Determine the [X, Y] coordinate at the center of the cell enclosing the given text.  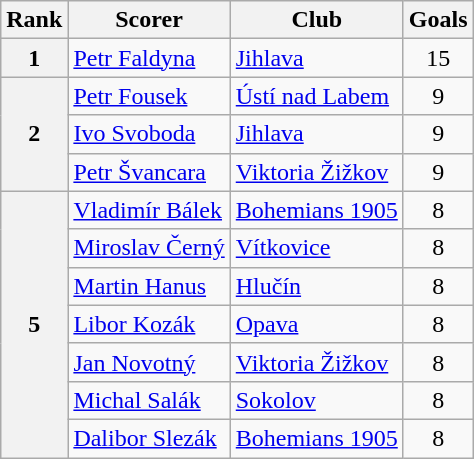
Hlučín [316, 286]
Sokolov [316, 400]
Opava [316, 324]
Ivo Svoboda [149, 134]
Ústí nad Labem [316, 96]
Jan Novotný [149, 362]
Petr Faldyna [149, 58]
15 [438, 58]
Petr Švancara [149, 172]
Michal Salák [149, 400]
Petr Fousek [149, 96]
Vítkovice [316, 248]
1 [34, 58]
2 [34, 134]
Club [316, 20]
Dalibor Slezák [149, 438]
Rank [34, 20]
Vladimír Bálek [149, 210]
Libor Kozák [149, 324]
Goals [438, 20]
Miroslav Černý [149, 248]
Scorer [149, 20]
Martin Hanus [149, 286]
5 [34, 324]
